Return (X, Y) of the center of cell containing provided text 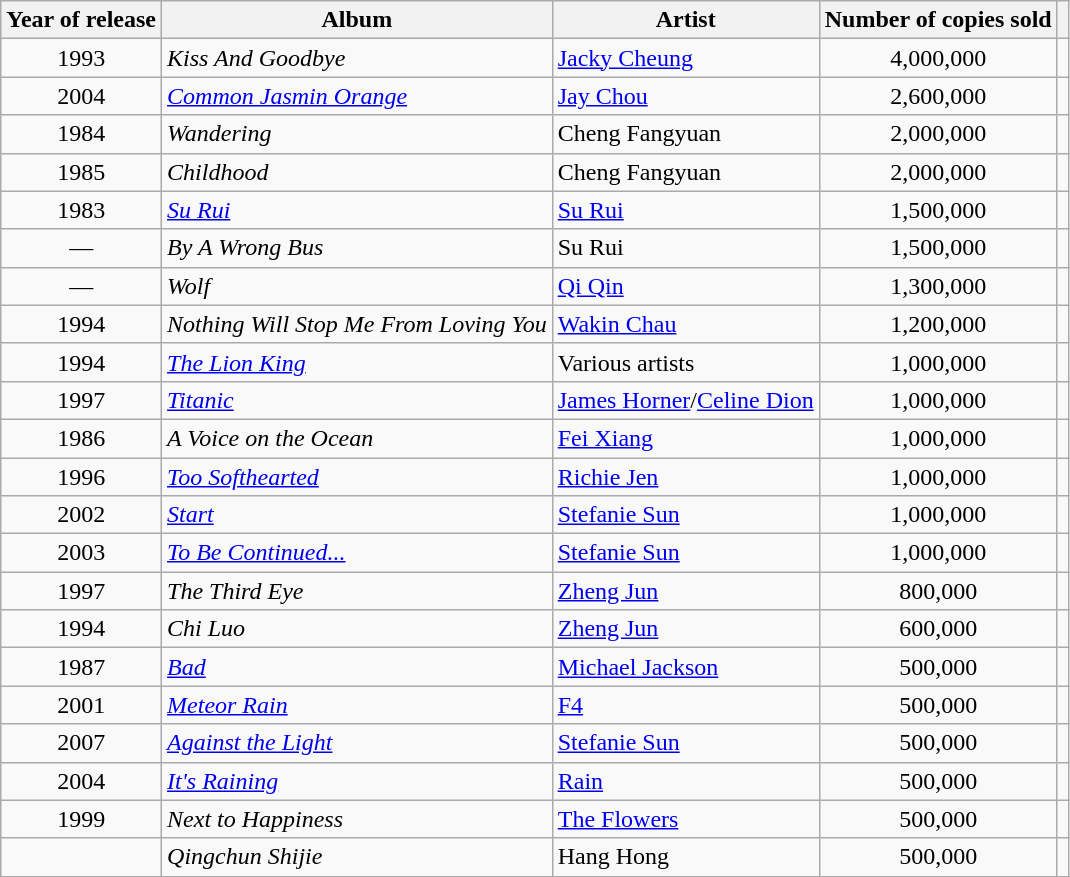
Titanic (358, 400)
Common Jasmin Orange (358, 96)
James Horner/Celine Dion (686, 400)
The Lion King (358, 362)
F4 (686, 705)
A Voice on the Ocean (358, 438)
Various artists (686, 362)
1983 (82, 210)
Michael Jackson (686, 667)
Album (358, 20)
2001 (82, 705)
The Flowers (686, 819)
Kiss And Goodbye (358, 58)
Richie Jen (686, 477)
4,000,000 (938, 58)
1,300,000 (938, 286)
1999 (82, 819)
Number of copies sold (938, 20)
1986 (82, 438)
Wandering (358, 134)
Too Softhearted (358, 477)
Artist (686, 20)
Nothing Will Stop Me From Loving You (358, 324)
1985 (82, 172)
By A Wrong Bus (358, 248)
Fei Xiang (686, 438)
1987 (82, 667)
Wakin Chau (686, 324)
1993 (82, 58)
Qi Qin (686, 286)
To Be Continued... (358, 553)
2002 (82, 515)
Wolf (358, 286)
600,000 (938, 629)
2003 (82, 553)
800,000 (938, 591)
1984 (82, 134)
Qingchun Shijie (358, 857)
Childhood (358, 172)
2007 (82, 743)
Hang Hong (686, 857)
Year of release (82, 20)
Bad (358, 667)
Meteor Rain (358, 705)
Next to Happiness (358, 819)
Against the Light (358, 743)
The Third Eye (358, 591)
1,200,000 (938, 324)
Chi Luo (358, 629)
It's Raining (358, 781)
2,600,000 (938, 96)
Rain (686, 781)
1996 (82, 477)
Jacky Cheung (686, 58)
Jay Chou (686, 96)
Start (358, 515)
